Pinpoint the cell where the given text exists, returning its [X, Y] midpoint coordinate. 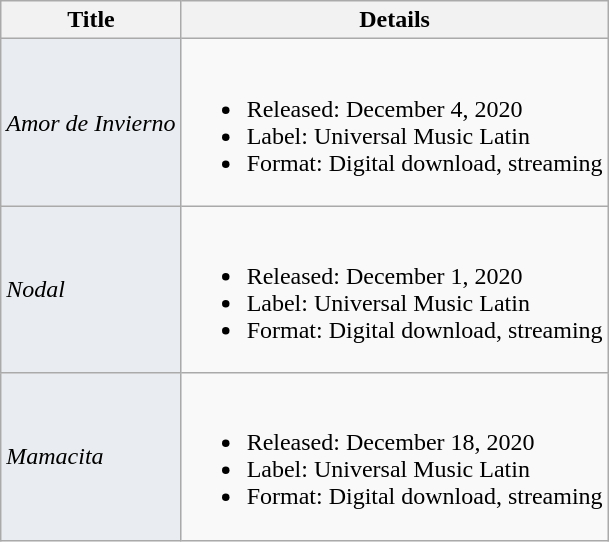
Released: December 1, 2020Label: Universal Music LatinFormat: Digital download, streaming [394, 290]
Released: December 4, 2020Label: Universal Music LatinFormat: Digital download, streaming [394, 122]
Details [394, 20]
Amor de Invierno [91, 122]
Nodal [91, 290]
Released: December 18, 2020Label: Universal Music LatinFormat: Digital download, streaming [394, 456]
Mamacita [91, 456]
Title [91, 20]
